Detect which cell encompasses the target text, then output its [X, Y] center coordinate. 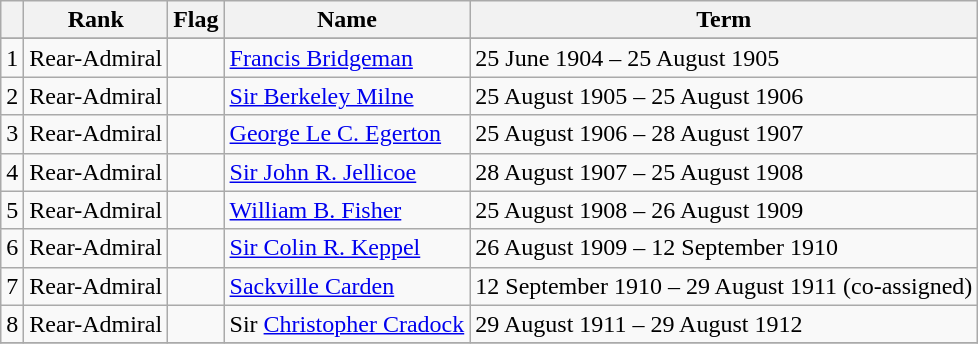
2 [12, 96]
Flag [196, 20]
28 August 1907 – 25 August 1908 [724, 172]
29 August 1911 – 29 August 1912 [724, 324]
Sir Colin R. Keppel [347, 248]
Name [347, 20]
8 [12, 324]
Term [724, 20]
25 August 1905 – 25 August 1906 [724, 96]
1 [12, 58]
Rank [96, 20]
Sir John R. Jellicoe [347, 172]
7 [12, 286]
25 August 1908 – 26 August 1909 [724, 210]
Sackville Carden [347, 286]
Sir Berkeley Milne [347, 96]
4 [12, 172]
George Le C. Egerton [347, 134]
26 August 1909 – 12 September 1910 [724, 248]
25 June 1904 – 25 August 1905 [724, 58]
Sir Christopher Cradock [347, 324]
Francis Bridgeman [347, 58]
25 August 1906 – 28 August 1907 [724, 134]
William B. Fisher [347, 210]
3 [12, 134]
12 September 1910 – 29 August 1911 (co-assigned) [724, 286]
5 [12, 210]
6 [12, 248]
